Scan for the cell matching the given text and deliver its [X, Y] coordinate at center. 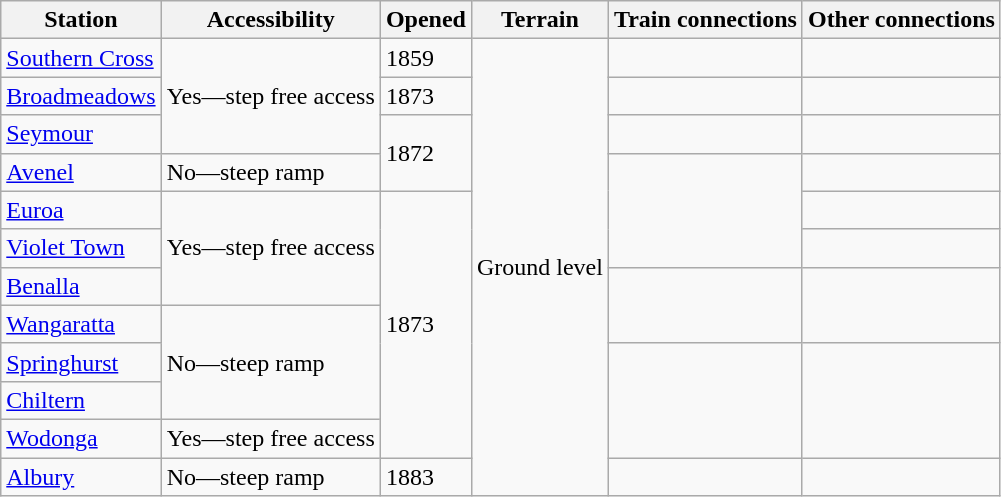
Station [81, 20]
Chiltern [81, 400]
1883 [426, 477]
Springhurst [81, 362]
Accessibility [270, 20]
Seymour [81, 134]
Opened [426, 20]
Avenel [81, 172]
Euroa [81, 210]
Violet Town [81, 248]
Wodonga [81, 438]
Train connections [705, 20]
Benalla [81, 286]
Southern Cross [81, 58]
Wangaratta [81, 324]
1872 [426, 153]
Broadmeadows [81, 96]
Other connections [901, 20]
Terrain [540, 20]
Albury [81, 477]
1859 [426, 58]
Ground level [540, 268]
